For the text-containing cell, return its midpoint in (x, y) coordinate format. 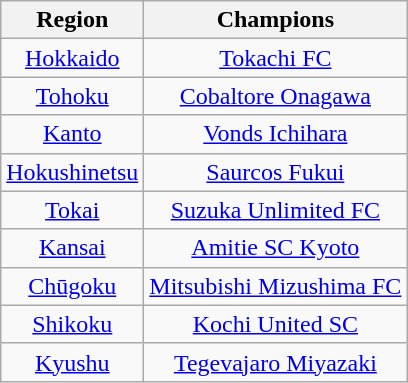
Region (72, 20)
Kansai (72, 248)
Tokai (72, 210)
Saurcos Fukui (276, 172)
Shikoku (72, 324)
Tohoku (72, 96)
Amitie SC Kyoto (276, 248)
Kanto (72, 134)
Kyushu (72, 362)
Tegevajaro Miyazaki (276, 362)
Suzuka Unlimited FC (276, 210)
Tokachi FC (276, 58)
Mitsubishi Mizushima FC (276, 286)
Chūgoku (72, 286)
Hokkaido (72, 58)
Kochi United SC (276, 324)
Cobaltore Onagawa (276, 96)
Vonds Ichihara (276, 134)
Champions (276, 20)
Hokushinetsu (72, 172)
